Provide the (x, y) coordinate of the cell's center where the given text is located.  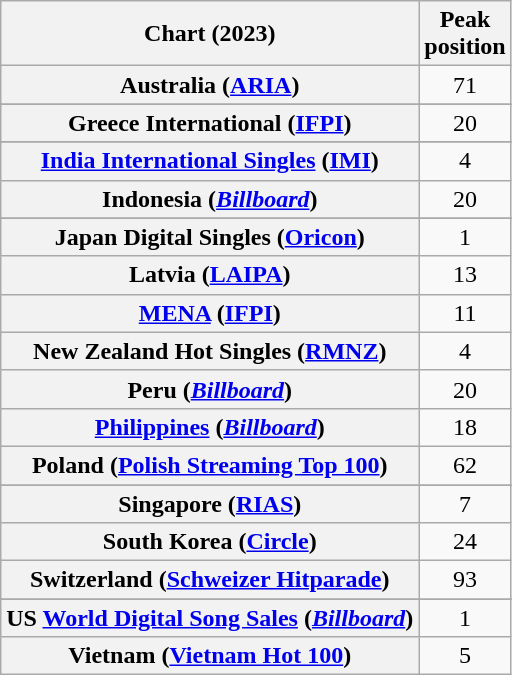
24 (465, 542)
Poland (Polish Streaming Top 100) (210, 465)
62 (465, 465)
18 (465, 427)
Peakposition (465, 34)
Vietnam (Vietnam Hot 100) (210, 656)
Peru (Billboard) (210, 389)
Latvia (LAIPA) (210, 275)
MENA (IFPI) (210, 313)
Japan Digital Singles (Oricon) (210, 237)
South Korea (Circle) (210, 542)
New Zealand Hot Singles (RMNZ) (210, 351)
71 (465, 85)
Singapore (RIAS) (210, 503)
US World Digital Song Sales (Billboard) (210, 618)
11 (465, 313)
Greece International (IFPI) (210, 123)
5 (465, 656)
Australia (ARIA) (210, 85)
Switzerland (Schweizer Hitparade) (210, 580)
Indonesia (Billboard) (210, 199)
Chart (2023) (210, 34)
India International Singles (IMI) (210, 161)
7 (465, 503)
Philippines (Billboard) (210, 427)
13 (465, 275)
93 (465, 580)
